Extract the [x, y] coordinate from the center of the cell holding the provided text.  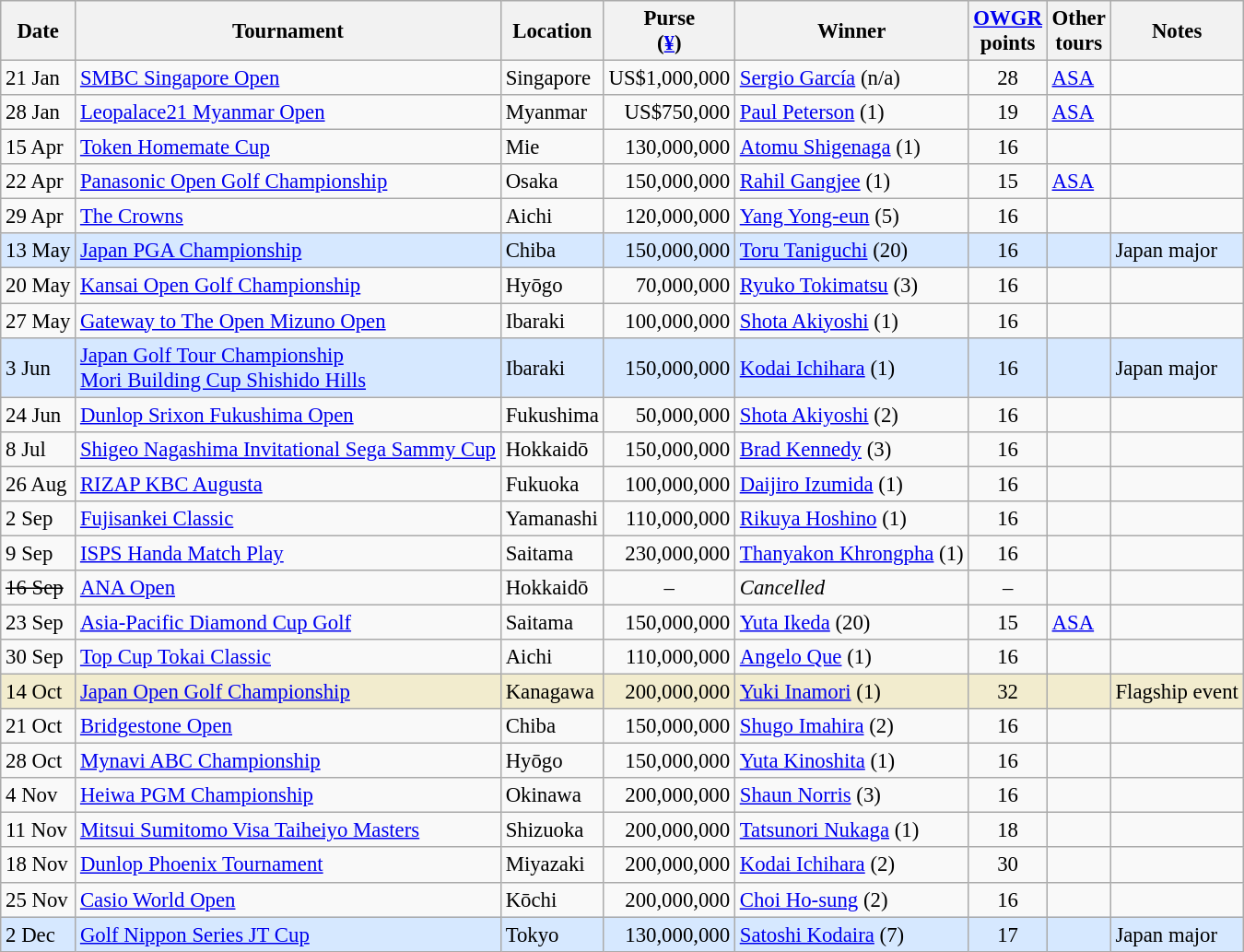
4 Nov [39, 795]
Leopalace21 Myanmar Open [288, 112]
Winner [851, 31]
120,000,000 [669, 217]
70,000,000 [669, 286]
Flagship event [1177, 692]
Brad Kennedy (3) [851, 449]
16 Sep [39, 588]
8 Jul [39, 449]
Japan PGA Championship [288, 252]
Gateway to The Open Mizuno Open [288, 321]
Kodai Ichihara (2) [851, 865]
Fujisankei Classic [288, 519]
Osaka [552, 182]
RIZAP KBC Augusta [288, 484]
25 Nov [39, 899]
19 [1008, 112]
3 Jun [39, 367]
Golf Nippon Series JT Cup [288, 934]
Angelo Que (1) [851, 657]
Date [39, 31]
Dunlop Phoenix Tournament [288, 865]
Othertours [1078, 31]
50,000,000 [669, 415]
18 [1008, 830]
28 Oct [39, 761]
Daijiro Izumida (1) [851, 484]
Location [552, 31]
Toru Taniguchi (20) [851, 252]
Yang Yong-eun (5) [851, 217]
Yuki Inamori (1) [851, 692]
18 Nov [39, 865]
24 Jun [39, 415]
Rikuya Hoshino (1) [851, 519]
13 May [39, 252]
230,000,000 [669, 553]
Fukushima [552, 415]
Notes [1177, 31]
Tokyo [552, 934]
Myanmar [552, 112]
32 [1008, 692]
9 Sep [39, 553]
Heiwa PGM Championship [288, 795]
Choi Ho-sung (2) [851, 899]
2 Dec [39, 934]
14 Oct [39, 692]
Atomu Shigenaga (1) [851, 147]
Shugo Imahira (2) [851, 726]
Kōchi [552, 899]
17 [1008, 934]
Token Homemate Cup [288, 147]
Fukuoka [552, 484]
Mie [552, 147]
SMBC Singapore Open [288, 78]
Thanyakon Khrongpha (1) [851, 553]
Satoshi Kodaira (7) [851, 934]
Shizuoka [552, 830]
22 Apr [39, 182]
The Crowns [288, 217]
21 Oct [39, 726]
Yamanashi [552, 519]
Japan Open Golf Championship [288, 692]
Dunlop Srixon Fukushima Open [288, 415]
29 Apr [39, 217]
Tatsunori Nukaga (1) [851, 830]
26 Aug [39, 484]
20 May [39, 286]
Kodai Ichihara (1) [851, 367]
Singapore [552, 78]
Shaun Norris (3) [851, 795]
Casio World Open [288, 899]
Yuta Kinoshita (1) [851, 761]
Purse(¥) [669, 31]
2 Sep [39, 519]
Shigeo Nagashima Invitational Sega Sammy Cup [288, 449]
Sergio García (n/a) [851, 78]
Shota Akiyoshi (2) [851, 415]
Top Cup Tokai Classic [288, 657]
Paul Peterson (1) [851, 112]
Yuta Ikeda (20) [851, 622]
28 Jan [39, 112]
ISPS Handa Match Play [288, 553]
US$1,000,000 [669, 78]
Miyazaki [552, 865]
Japan Golf Tour ChampionshipMori Building Cup Shishido Hills [288, 367]
US$750,000 [669, 112]
Rahil Gangjee (1) [851, 182]
Cancelled [851, 588]
Kansai Open Golf Championship [288, 286]
Okinawa [552, 795]
Tournament [288, 31]
30 Sep [39, 657]
Panasonic Open Golf Championship [288, 182]
Bridgestone Open [288, 726]
Asia-Pacific Diamond Cup Golf [288, 622]
Kanagawa [552, 692]
27 May [39, 321]
ANA Open [288, 588]
21 Jan [39, 78]
Ryuko Tokimatsu (3) [851, 286]
23 Sep [39, 622]
Shota Akiyoshi (1) [851, 321]
15 Apr [39, 147]
Mitsui Sumitomo Visa Taiheiyo Masters [288, 830]
11 Nov [39, 830]
30 [1008, 865]
28 [1008, 78]
OWGRpoints [1008, 31]
Mynavi ABC Championship [288, 761]
